Identify which cell holds the provided text, then report its (x, y) central coordinate. 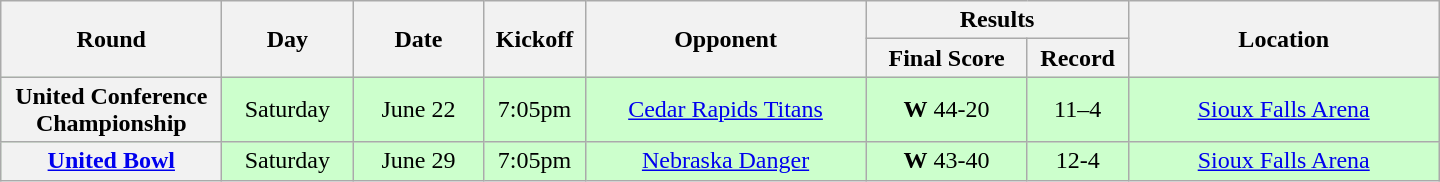
Kickoff (534, 39)
11–4 (1078, 110)
United Conference Championship (112, 110)
Opponent (726, 39)
Cedar Rapids Titans (726, 110)
Nebraska Danger (726, 161)
Record (1078, 58)
Final Score (946, 58)
12-4 (1078, 161)
Location (1284, 39)
June 29 (418, 161)
W 44-20 (946, 110)
Day (288, 39)
Results (997, 20)
W 43-40 (946, 161)
Date (418, 39)
June 22 (418, 110)
United Bowl (112, 161)
Round (112, 39)
